Return the [X, Y] coordinate for the center point of the cell that contains the specified text.  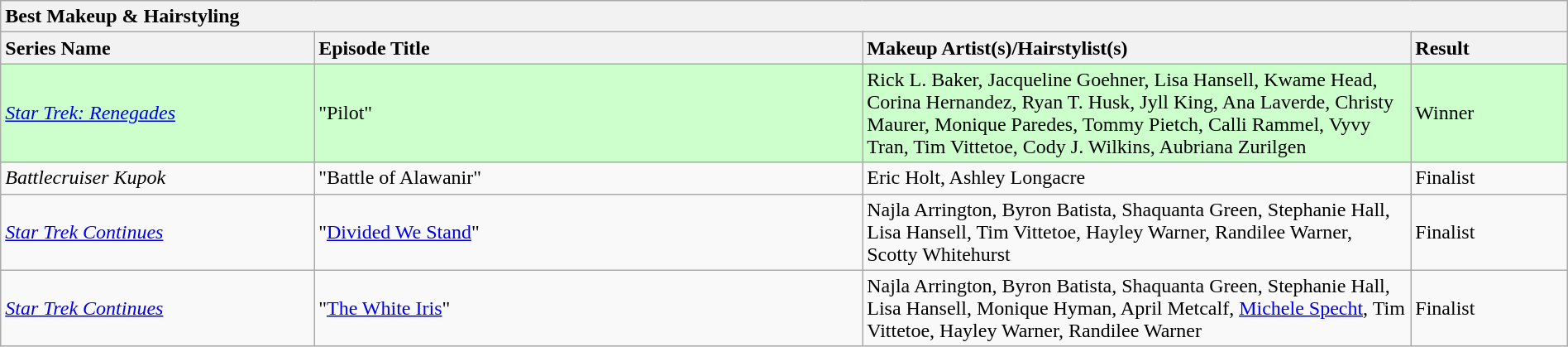
Najla Arrington, Byron Batista, Shaquanta Green, Stephanie Hall, Lisa Hansell, Tim Vittetoe, Hayley Warner, Randilee Warner, Scotty Whitehurst [1136, 232]
Result [1489, 48]
Eric Holt, Ashley Longacre [1136, 178]
"The White Iris" [589, 308]
"Divided We Stand" [589, 232]
Winner [1489, 113]
Makeup Artist(s)/Hairstylist(s) [1136, 48]
"Battle of Alawanir" [589, 178]
Series Name [157, 48]
Star Trek: Renegades [157, 113]
Battlecruiser Kupok [157, 178]
Best Makeup & Hairstyling [784, 17]
Episode Title [589, 48]
"Pilot" [589, 113]
